Extract the (x, y) coordinate from the center of the cell holding the provided text.  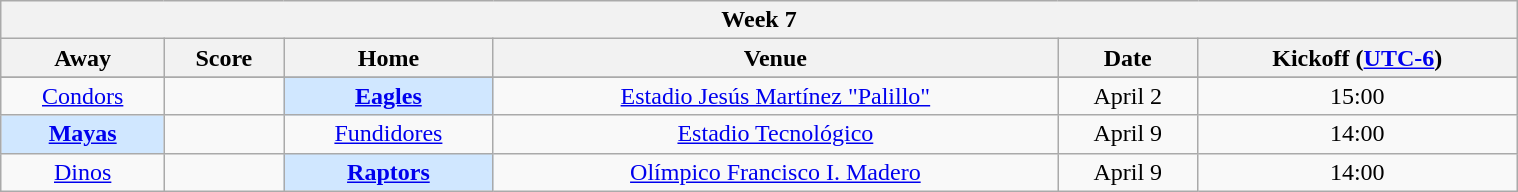
Week 7 (758, 20)
Venue (775, 58)
Kickoff (UTC-6) (1358, 58)
Eagles (389, 96)
Score (224, 58)
Estadio Tecnológico (775, 134)
Estadio Jesús Martínez "Palillo" (775, 96)
Dinos (82, 172)
Condors (82, 96)
Fundidores (389, 134)
April 2 (1128, 96)
Away (82, 58)
Raptors (389, 172)
Mayas (82, 134)
Date (1128, 58)
Home (389, 58)
Olímpico Francisco I. Madero (775, 172)
15:00 (1358, 96)
